Determine the (X, Y) coordinate at the center of the cell enclosing the given text.  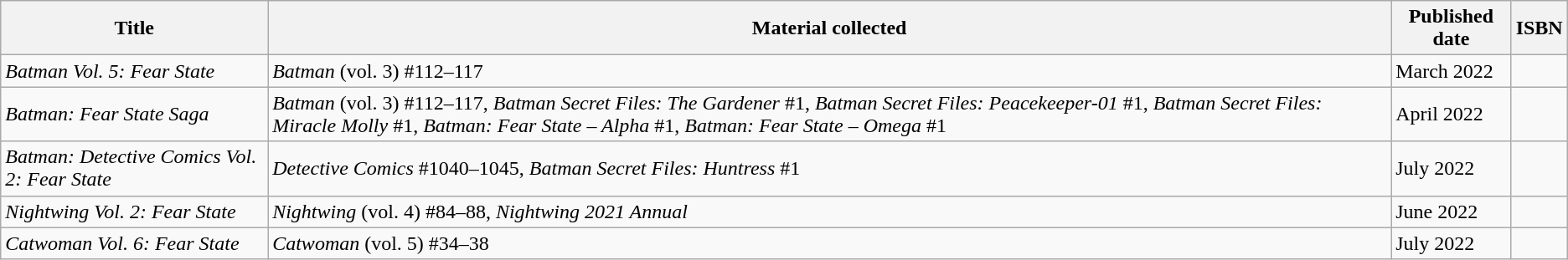
Nightwing Vol. 2: Fear State (134, 212)
Nightwing (vol. 4) #84–88, Nightwing 2021 Annual (829, 212)
Detective Comics #1040–1045, Batman Secret Files: Huntress #1 (829, 169)
Catwoman (vol. 5) #34–38 (829, 243)
Catwoman Vol. 6: Fear State (134, 243)
June 2022 (1451, 212)
Batman (vol. 3) #112–117 (829, 71)
Batman Vol. 5: Fear State (134, 71)
Batman: Fear State Saga (134, 114)
Title (134, 28)
April 2022 (1451, 114)
ISBN (1540, 28)
Material collected (829, 28)
Batman: Detective Comics Vol. 2: Fear State (134, 169)
Published date (1451, 28)
March 2022 (1451, 71)
